Scan for the cell matching the given text and deliver its [X, Y] coordinate at center. 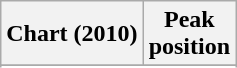
Peakposition [189, 34]
Chart (2010) [72, 34]
